Return the (x, y) coordinate for the center point of the cell that contains the specified text.  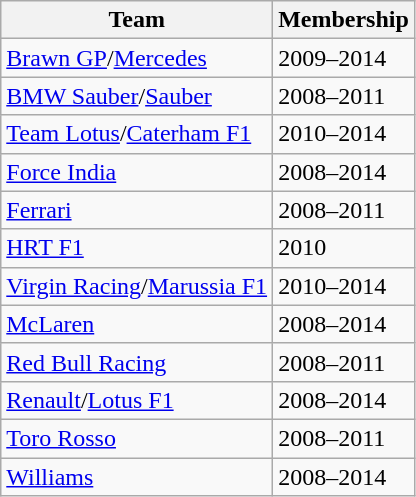
Toro Rosso (137, 438)
Virgin Racing/Marussia F1 (137, 286)
Membership (344, 20)
HRT F1 (137, 248)
Team (137, 20)
Williams (137, 477)
Team Lotus/Caterham F1 (137, 134)
2010 (344, 248)
Red Bull Racing (137, 362)
Ferrari (137, 210)
Force India (137, 172)
2009–2014 (344, 58)
BMW Sauber/Sauber (137, 96)
McLaren (137, 324)
Renault/Lotus F1 (137, 400)
Brawn GP/Mercedes (137, 58)
